For the text-containing cell, return its midpoint in [X, Y] coordinate format. 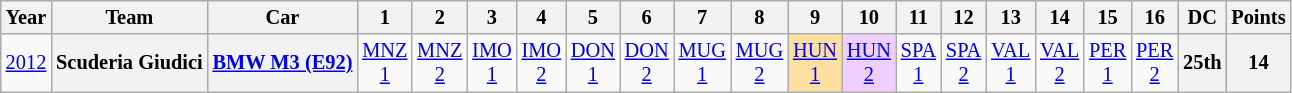
Car [283, 17]
12 [964, 17]
Year [26, 17]
DON2 [647, 63]
25th [1202, 63]
Scuderia Giudici [129, 63]
3 [492, 17]
13 [1010, 17]
15 [1108, 17]
VAL1 [1010, 63]
Points [1258, 17]
8 [760, 17]
SPA1 [918, 63]
HUN1 [815, 63]
10 [869, 17]
MNZ2 [440, 63]
2 [440, 17]
6 [647, 17]
5 [593, 17]
MUG2 [760, 63]
2012 [26, 63]
4 [542, 17]
1 [384, 17]
MUG1 [702, 63]
PER2 [1154, 63]
VAL2 [1060, 63]
9 [815, 17]
IMO1 [492, 63]
MNZ1 [384, 63]
BMW M3 (E92) [283, 63]
DON1 [593, 63]
SPA2 [964, 63]
16 [1154, 17]
DC [1202, 17]
IMO2 [542, 63]
PER1 [1108, 63]
HUN2 [869, 63]
7 [702, 17]
11 [918, 17]
Team [129, 17]
